Locate the cell with the specified text and output its [X, Y] center coordinate. 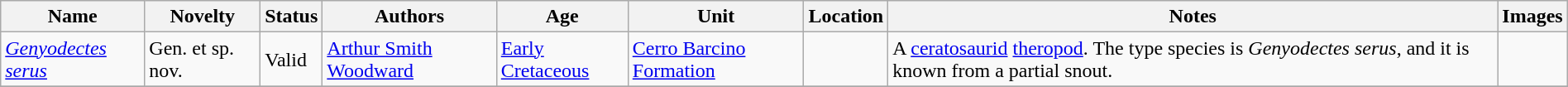
Authors [409, 17]
Novelty [203, 17]
Genyodectes serus [73, 60]
Name [73, 17]
Location [846, 17]
Notes [1193, 17]
Age [562, 17]
Images [1532, 17]
Cerro Barcino Formation [716, 60]
Unit [716, 17]
Early Cretaceous [562, 60]
Arthur Smith Woodward [409, 60]
A ceratosaurid theropod. The type species is Genyodectes serus, and it is known from a partial snout. [1193, 60]
Gen. et sp. nov. [203, 60]
Status [291, 17]
Valid [291, 60]
